Return the (x, y) coordinate for the center point of the cell that contains the specified text.  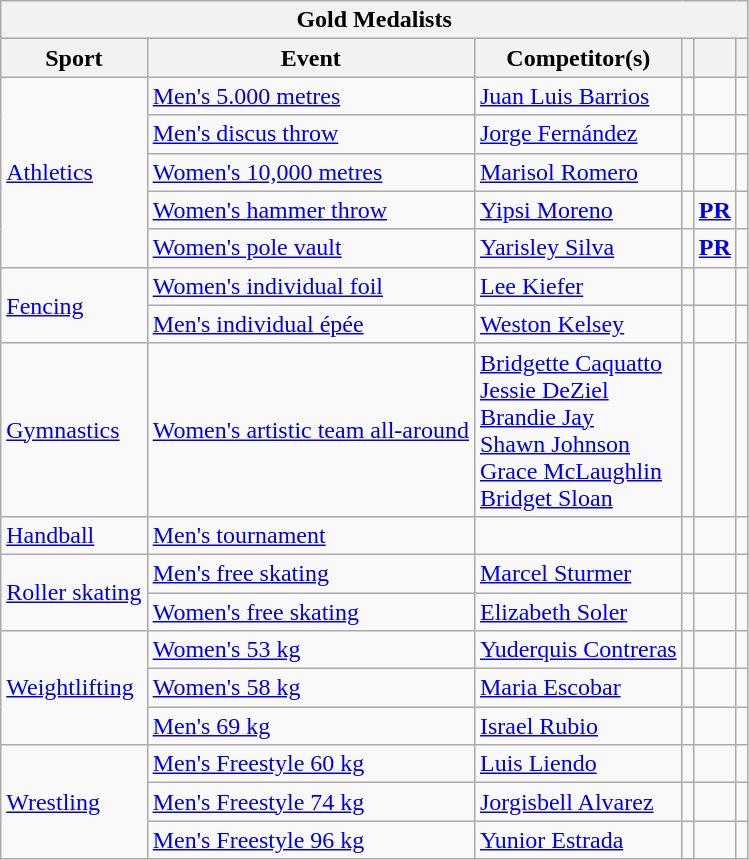
Jorgisbell Alvarez (578, 802)
Men's Freestyle 96 kg (310, 840)
Weston Kelsey (578, 324)
Marcel Sturmer (578, 573)
Men's Freestyle 74 kg (310, 802)
Sport (74, 58)
Jorge Fernández (578, 134)
Yipsi Moreno (578, 210)
Marisol Romero (578, 172)
Men's 5.000 metres (310, 96)
Men's Freestyle 60 kg (310, 764)
Gymnastics (74, 430)
Handball (74, 535)
Yunior Estrada (578, 840)
Elizabeth Soler (578, 611)
Fencing (74, 305)
Gold Medalists (374, 20)
Athletics (74, 172)
Women's pole vault (310, 248)
Roller skating (74, 592)
Men's tournament (310, 535)
Lee Kiefer (578, 286)
Event (310, 58)
Luis Liendo (578, 764)
Bridgette CaquattoJessie DeZielBrandie JayShawn JohnsonGrace McLaughlinBridget Sloan (578, 430)
Men's free skating (310, 573)
Women's artistic team all-around (310, 430)
Women's 58 kg (310, 688)
Maria Escobar (578, 688)
Men's 69 kg (310, 726)
Israel Rubio (578, 726)
Men's discus throw (310, 134)
Yarisley Silva (578, 248)
Women's individual foil (310, 286)
Juan Luis Barrios (578, 96)
Weightlifting (74, 688)
Yuderquis Contreras (578, 650)
Men's individual épée (310, 324)
Women's 53 kg (310, 650)
Wrestling (74, 802)
Women's hammer throw (310, 210)
Women's free skating (310, 611)
Competitor(s) (578, 58)
Women's 10,000 metres (310, 172)
